Output the (X, Y) coordinate of the center of the cell containing the given text.  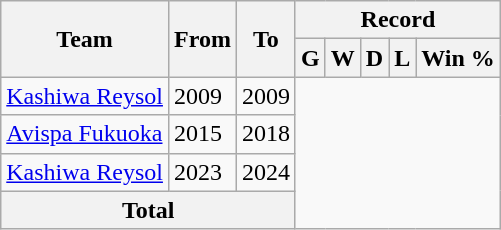
2018 (266, 134)
To (266, 39)
Record (398, 20)
Team (85, 39)
Avispa Fukuoka (85, 134)
G (310, 58)
2015 (202, 134)
Total (148, 210)
W (342, 58)
L (402, 58)
From (202, 39)
2024 (266, 172)
2023 (202, 172)
Win % (458, 58)
D (374, 58)
